Pinpoint the cell where the given text exists, returning its [X, Y] midpoint coordinate. 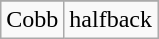
Cobb [32, 20]
halfback [111, 20]
